Capture the cell that displays the provided text and extract its [x, y] central coordinate. 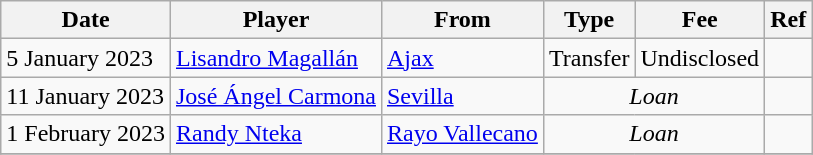
Randy Nteka [276, 134]
From [462, 20]
Sevilla [462, 96]
Ref [788, 20]
5 January 2023 [86, 58]
Type [589, 20]
Undisclosed [700, 58]
Date [86, 20]
Rayo Vallecano [462, 134]
1 February 2023 [86, 134]
Lisandro Magallán [276, 58]
11 January 2023 [86, 96]
Player [276, 20]
Fee [700, 20]
Ajax [462, 58]
Transfer [589, 58]
José Ángel Carmona [276, 96]
